Locate the cell with the specified text and output its (x, y) center coordinate. 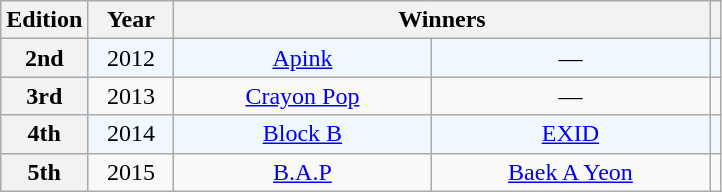
B.A.P (302, 172)
5th (44, 172)
Year (131, 20)
4th (44, 134)
Edition (44, 20)
2nd (44, 58)
3rd (44, 96)
2013 (131, 96)
2015 (131, 172)
EXID (570, 134)
Apink (302, 58)
Winners (442, 20)
Crayon Pop (302, 96)
Block B (302, 134)
2012 (131, 58)
Baek A Yeon (570, 172)
2014 (131, 134)
